Determine the (x, y) coordinate at the center of the cell enclosing the given text.  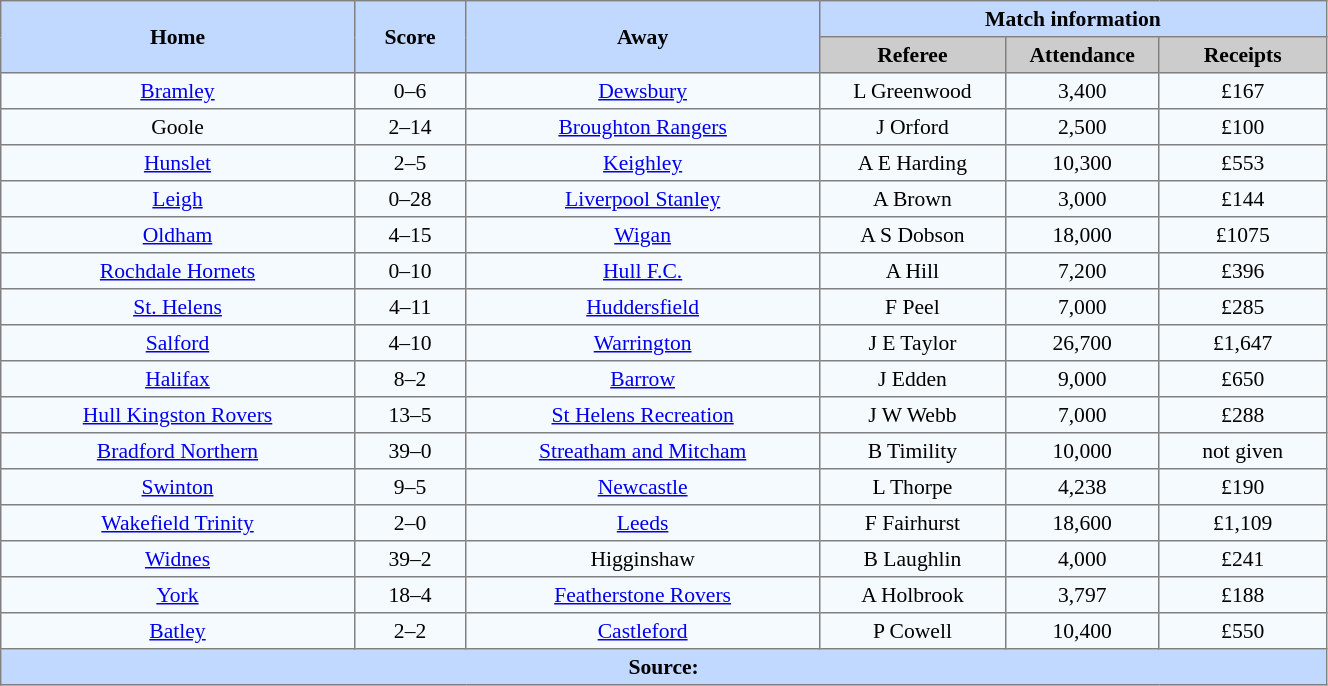
2,500 (1082, 127)
F Fairhurst (912, 523)
3,797 (1082, 595)
Home (178, 37)
10,300 (1082, 163)
2–14 (410, 127)
9,000 (1082, 379)
B Laughlin (912, 559)
£650 (1243, 379)
9–5 (410, 487)
18,000 (1082, 235)
Receipts (1243, 55)
£1075 (1243, 235)
Huddersfield (643, 307)
Hunslet (178, 163)
Liverpool Stanley (643, 199)
£167 (1243, 91)
L Thorpe (912, 487)
0–28 (410, 199)
A Brown (912, 199)
Featherstone Rovers (643, 595)
7,200 (1082, 271)
A E Harding (912, 163)
£144 (1243, 199)
Streatham and Mitcham (643, 451)
Leeds (643, 523)
Bramley (178, 91)
Hull F.C. (643, 271)
Broughton Rangers (643, 127)
2–5 (410, 163)
J W Webb (912, 415)
Oldham (178, 235)
£1,647 (1243, 343)
Newcastle (643, 487)
2–0 (410, 523)
Swinton (178, 487)
2–2 (410, 631)
A Hill (912, 271)
Attendance (1082, 55)
26,700 (1082, 343)
Score (410, 37)
3,400 (1082, 91)
0–6 (410, 91)
Higginshaw (643, 559)
L Greenwood (912, 91)
St. Helens (178, 307)
Salford (178, 343)
B Timility (912, 451)
Source: (664, 667)
18,600 (1082, 523)
18–4 (410, 595)
J Orford (912, 127)
£1,109 (1243, 523)
J Edden (912, 379)
Goole (178, 127)
£188 (1243, 595)
4–10 (410, 343)
Halifax (178, 379)
0–10 (410, 271)
£285 (1243, 307)
F Peel (912, 307)
not given (1243, 451)
8–2 (410, 379)
A S Dobson (912, 235)
£100 (1243, 127)
Referee (912, 55)
Match information (1072, 19)
Keighley (643, 163)
Batley (178, 631)
10,000 (1082, 451)
£550 (1243, 631)
4–15 (410, 235)
39–0 (410, 451)
39–2 (410, 559)
A Holbrook (912, 595)
4,238 (1082, 487)
Hull Kingston Rovers (178, 415)
St Helens Recreation (643, 415)
J E Taylor (912, 343)
P Cowell (912, 631)
£396 (1243, 271)
£241 (1243, 559)
Barrow (643, 379)
10,400 (1082, 631)
£288 (1243, 415)
3,000 (1082, 199)
Dewsbury (643, 91)
Bradford Northern (178, 451)
Castleford (643, 631)
4,000 (1082, 559)
£190 (1243, 487)
Wigan (643, 235)
York (178, 595)
Warrington (643, 343)
£553 (1243, 163)
13–5 (410, 415)
Wakefield Trinity (178, 523)
Widnes (178, 559)
Away (643, 37)
Leigh (178, 199)
Rochdale Hornets (178, 271)
4–11 (410, 307)
